For the text-containing cell, return its midpoint in (x, y) coordinate format. 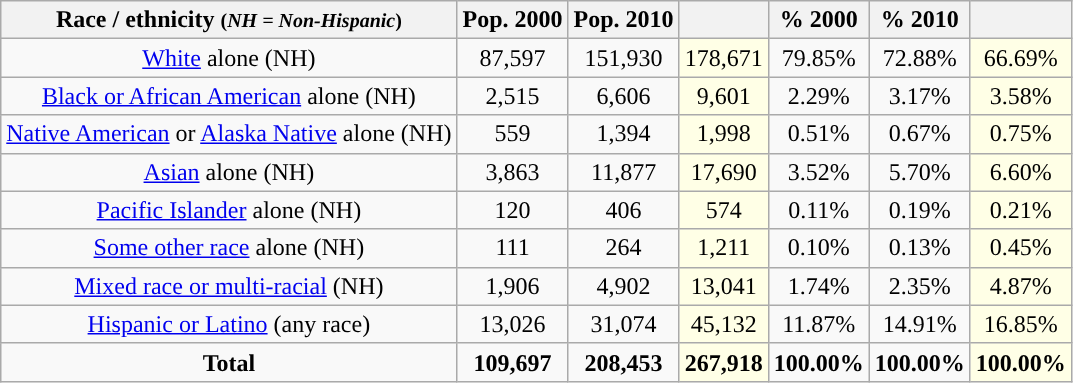
11,877 (624, 172)
559 (512, 134)
109,697 (512, 362)
111 (512, 248)
1,998 (724, 134)
14.91% (920, 324)
406 (624, 210)
0.45% (1020, 248)
13,026 (512, 324)
0.11% (818, 210)
Hispanic or Latino (any race) (229, 324)
Race / ethnicity (NH = Non-Hispanic) (229, 20)
5.70% (920, 172)
2.35% (920, 286)
1,394 (624, 134)
13,041 (724, 286)
2.29% (818, 96)
9,601 (724, 96)
0.75% (1020, 134)
Pop. 2010 (624, 20)
208,453 (624, 362)
Asian alone (NH) (229, 172)
267,918 (724, 362)
31,074 (624, 324)
87,597 (512, 58)
Pacific Islander alone (NH) (229, 210)
151,930 (624, 58)
17,690 (724, 172)
72.88% (920, 58)
11.87% (818, 324)
1,211 (724, 248)
6.60% (1020, 172)
574 (724, 210)
2,515 (512, 96)
% 2000 (818, 20)
Some other race alone (NH) (229, 248)
Native American or Alaska Native alone (NH) (229, 134)
45,132 (724, 324)
Black or African American alone (NH) (229, 96)
White alone (NH) (229, 58)
0.13% (920, 248)
3.58% (1020, 96)
16.85% (1020, 324)
1.74% (818, 286)
Mixed race or multi-racial (NH) (229, 286)
120 (512, 210)
178,671 (724, 58)
3,863 (512, 172)
1,906 (512, 286)
0.51% (818, 134)
% 2010 (920, 20)
66.69% (1020, 58)
264 (624, 248)
3.17% (920, 96)
0.19% (920, 210)
6,606 (624, 96)
0.21% (1020, 210)
79.85% (818, 58)
4.87% (1020, 286)
4,902 (624, 286)
3.52% (818, 172)
0.10% (818, 248)
0.67% (920, 134)
Total (229, 362)
Pop. 2000 (512, 20)
